Determine the [x, y] coordinate at the center of the cell enclosing the given text.  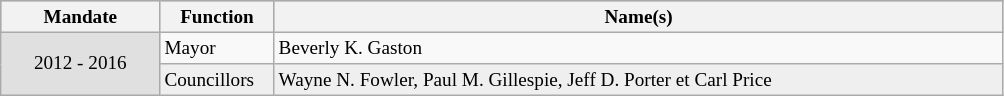
Mayor [217, 48]
Wayne N. Fowler, Paul M. Gillespie, Jeff D. Porter et Carl Price [638, 80]
Mandate [80, 17]
Beverly K. Gaston [638, 48]
Name(s) [638, 17]
Function [217, 17]
2012 - 2016 [80, 64]
Councillors [217, 80]
